Find where the given text appears and provide that cell's center as [X, Y] coordinate. 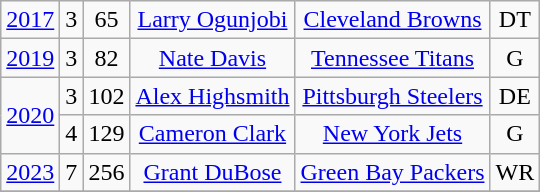
Nate Davis [212, 58]
Cameron Clark [212, 134]
Alex Highsmith [212, 96]
7 [72, 172]
DT [515, 20]
2020 [30, 115]
Pittsburgh Steelers [392, 96]
Grant DuBose [212, 172]
New York Jets [392, 134]
129 [106, 134]
DE [515, 96]
2019 [30, 58]
WR [515, 172]
102 [106, 96]
Green Bay Packers [392, 172]
Cleveland Browns [392, 20]
65 [106, 20]
Larry Ogunjobi [212, 20]
256 [106, 172]
4 [72, 134]
2023 [30, 172]
Tennessee Titans [392, 58]
82 [106, 58]
2017 [30, 20]
